Scan for the cell matching the given text and deliver its (X, Y) coordinate at center. 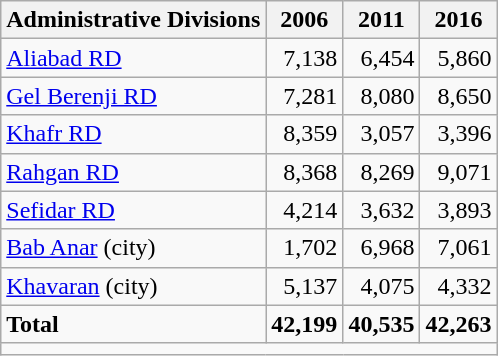
7,281 (304, 96)
6,454 (382, 58)
Total (134, 324)
40,535 (382, 324)
42,199 (304, 324)
3,057 (382, 134)
Rahgan RD (134, 172)
3,396 (458, 134)
8,368 (304, 172)
42,263 (458, 324)
Administrative Divisions (134, 20)
8,359 (304, 134)
8,650 (458, 96)
8,269 (382, 172)
Aliabad RD (134, 58)
7,061 (458, 248)
3,893 (458, 210)
9,071 (458, 172)
8,080 (382, 96)
Gel Berenji RD (134, 96)
1,702 (304, 248)
4,332 (458, 286)
4,075 (382, 286)
Khafr RD (134, 134)
2006 (304, 20)
4,214 (304, 210)
Khavaran (city) (134, 286)
7,138 (304, 58)
5,860 (458, 58)
3,632 (382, 210)
5,137 (304, 286)
2016 (458, 20)
Sefidar RD (134, 210)
2011 (382, 20)
Bab Anar (city) (134, 248)
6,968 (382, 248)
